Return [X, Y] of the center of cell containing provided text 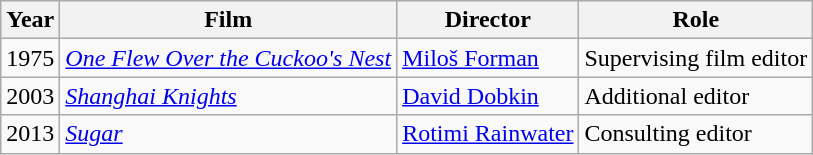
Year [30, 20]
1975 [30, 58]
Sugar [228, 134]
One Flew Over the Cuckoo's Nest [228, 58]
Director [488, 20]
Rotimi Rainwater [488, 134]
2003 [30, 96]
Miloš Forman [488, 58]
Film [228, 20]
Consulting editor [696, 134]
Supervising film editor [696, 58]
Shanghai Knights [228, 96]
2013 [30, 134]
David Dobkin [488, 96]
Additional editor [696, 96]
Role [696, 20]
